Locate the cell with the specified text and output its (X, Y) center coordinate. 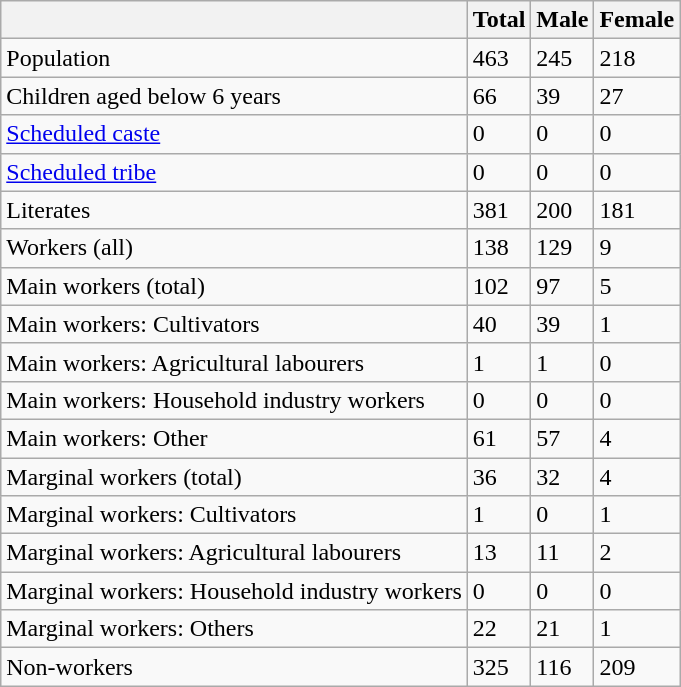
Main workers: Agricultural labourers (234, 362)
Main workers (total) (234, 286)
21 (562, 629)
325 (499, 667)
138 (499, 248)
181 (637, 210)
116 (562, 667)
Marginal workers: Agricultural labourers (234, 553)
381 (499, 210)
9 (637, 248)
Marginal workers: Household industry workers (234, 591)
32 (562, 477)
Main workers: Cultivators (234, 324)
Scheduled caste (234, 134)
22 (499, 629)
Female (637, 20)
200 (562, 210)
Literates (234, 210)
Non-workers (234, 667)
Children aged below 6 years (234, 96)
245 (562, 58)
11 (562, 553)
13 (499, 553)
Main workers: Other (234, 438)
Scheduled tribe (234, 172)
40 (499, 324)
61 (499, 438)
218 (637, 58)
463 (499, 58)
209 (637, 667)
Marginal workers: Cultivators (234, 515)
102 (499, 286)
Total (499, 20)
2 (637, 553)
Marginal workers: Others (234, 629)
5 (637, 286)
Workers (all) (234, 248)
36 (499, 477)
Main workers: Household industry workers (234, 400)
129 (562, 248)
Population (234, 58)
66 (499, 96)
Male (562, 20)
27 (637, 96)
97 (562, 286)
Marginal workers (total) (234, 477)
57 (562, 438)
